Identify which cell holds the provided text, then report its [X, Y] central coordinate. 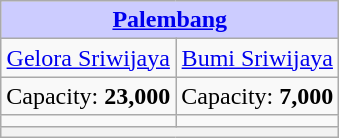
Gelora Sriwijaya [88, 58]
Bumi Sriwijaya [258, 58]
Palembang [170, 20]
Capacity: 7,000 [258, 96]
Capacity: 23,000 [88, 96]
